Return [X, Y] of the center of cell containing provided text 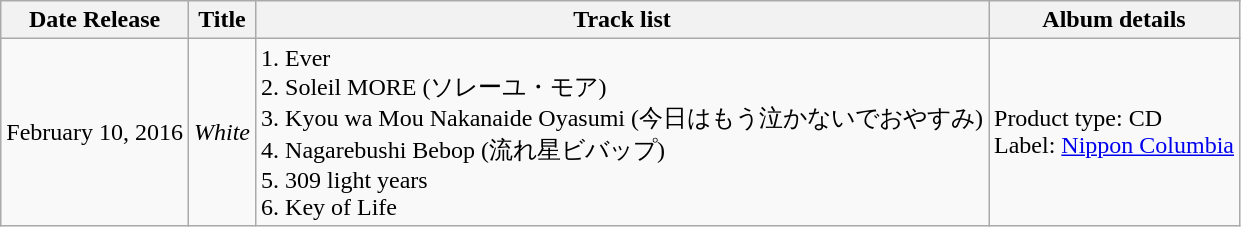
Title [222, 20]
Album details [1114, 20]
Product type: CDLabel: Nippon Columbia [1114, 132]
1. Ever2. Soleil MORE (ソレーユ・モア)3. Kyou wa Mou Nakanaide Oyasumi (今日はもう泣かないでおやすみ)4. Nagarebushi Bebop (流れ星ビバップ)5. 309 light years6. Key of Life [622, 132]
February 10, 2016 [95, 132]
Track list [622, 20]
White [222, 132]
Date Release [95, 20]
